Return (X, Y) of the center of cell containing provided text 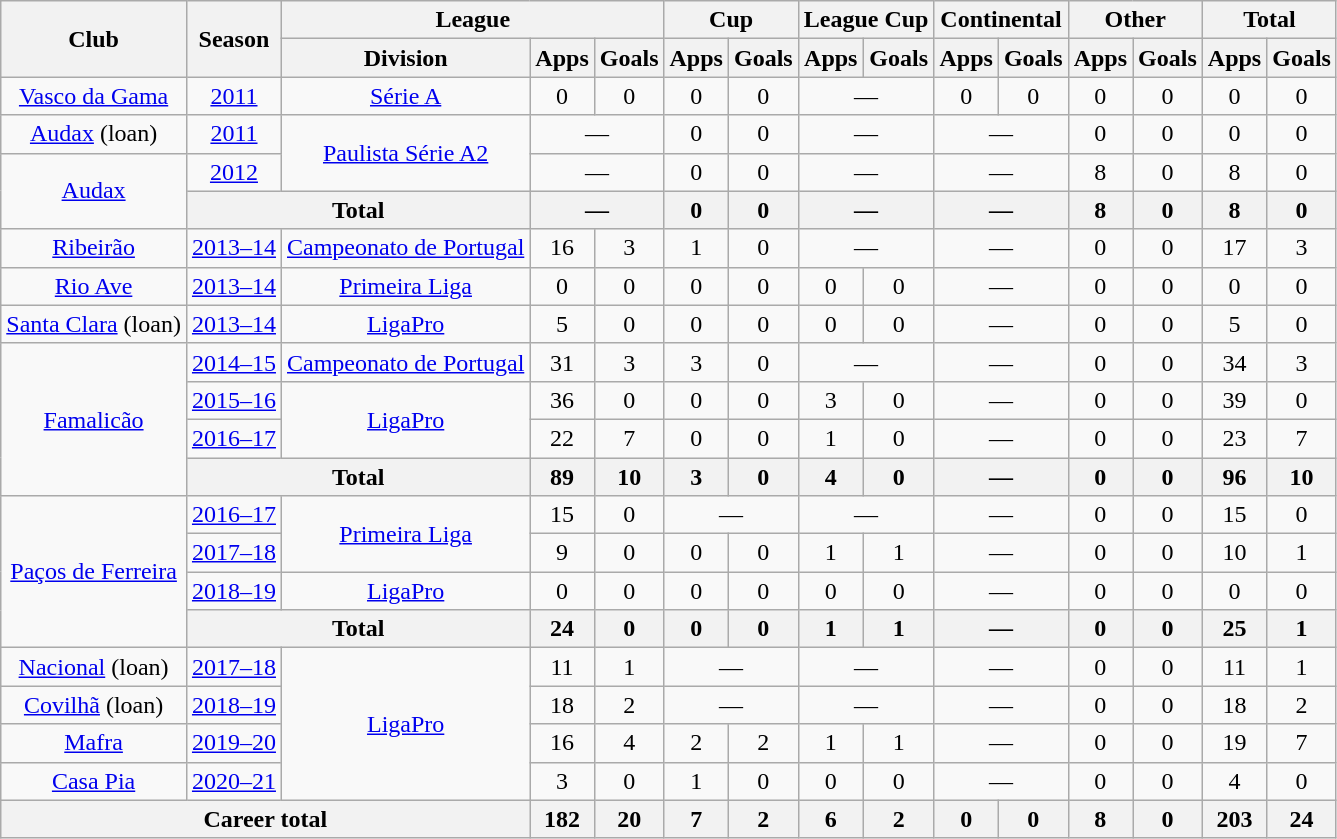
Nacional (loan) (94, 667)
Mafra (94, 743)
Season (234, 39)
2020–21 (234, 781)
182 (562, 819)
9 (562, 553)
Division (405, 58)
League (472, 20)
Audax (loan) (94, 134)
Paços de Ferreira (94, 572)
2015–16 (234, 400)
Paulista Série A2 (405, 153)
Ribeirão (94, 248)
Covilhã (loan) (94, 705)
19 (1234, 743)
Santa Clara (loan) (94, 324)
Cup (731, 20)
2019–20 (234, 743)
Other (1135, 20)
17 (1234, 248)
23 (1234, 438)
34 (1234, 362)
Série A (405, 96)
39 (1234, 400)
Audax (94, 191)
Famalicão (94, 419)
31 (562, 362)
Career total (266, 819)
Vasco da Gama (94, 96)
Club (94, 39)
89 (562, 477)
Casa Pia (94, 781)
2012 (234, 172)
22 (562, 438)
6 (830, 819)
20 (629, 819)
25 (1234, 629)
96 (1234, 477)
League Cup (866, 20)
2014–15 (234, 362)
36 (562, 400)
Continental (1001, 20)
Rio Ave (94, 286)
203 (1234, 819)
